Return (X, Y) of the center of cell containing provided text 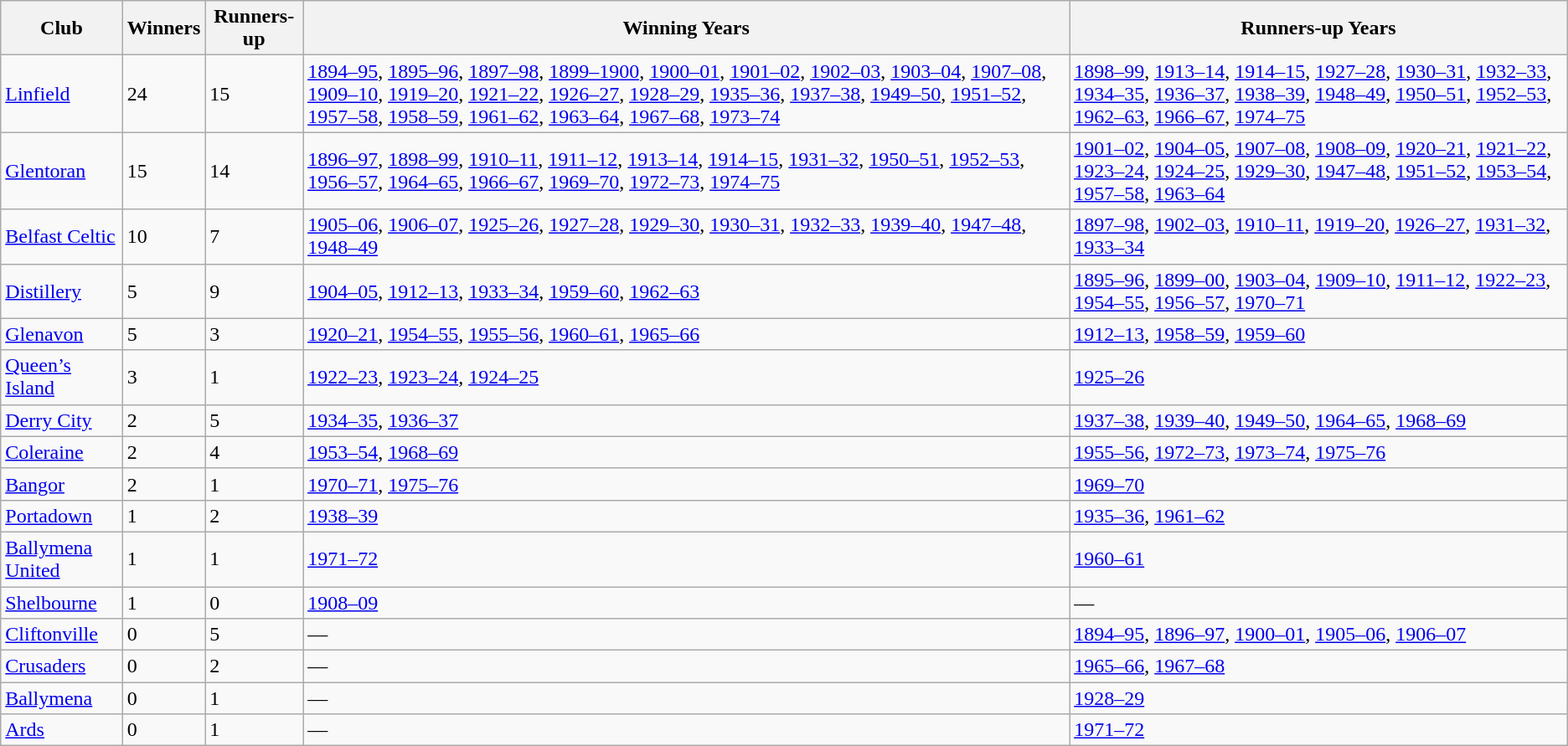
1938–39 (687, 516)
7 (255, 236)
1925–26 (1318, 377)
14 (255, 171)
Bangor (62, 484)
1937–38, 1939–40, 1949–50, 1964–65, 1968–69 (1318, 420)
1895–96, 1899–00, 1903–04, 1909–10, 1911–12, 1922–23, 1954–55, 1956–57, 1970–71 (1318, 291)
Distillery (62, 291)
1905–06, 1906–07, 1925–26, 1927–28, 1929–30, 1930–31, 1932–33, 1939–40, 1947–48, 1948–49 (687, 236)
1960–61 (1318, 559)
Ards (62, 730)
Queen’s Island (62, 377)
Runners-up (255, 28)
1920–21, 1954–55, 1955–56, 1960–61, 1965–66 (687, 334)
1901–02, 1904–05, 1907–08, 1908–09, 1920–21, 1921–22, 1923–24, 1924–25, 1929–30, 1947–48, 1951–52, 1953–54, 1957–58, 1963–64 (1318, 171)
Runners-up Years (1318, 28)
1894–95, 1896–97, 1900–01, 1905–06, 1906–07 (1318, 635)
10 (164, 236)
1934–35, 1936–37 (687, 420)
Ballymena United (62, 559)
1922–23, 1923–24, 1924–25 (687, 377)
Ballymena (62, 698)
1928–29 (1318, 698)
Linfield (62, 94)
Glenavon (62, 334)
1970–71, 1975–76 (687, 484)
9 (255, 291)
Winners (164, 28)
1897–98, 1902–03, 1910–11, 1919–20, 1926–27, 1931–32, 1933–34 (1318, 236)
Glentoran (62, 171)
Belfast Celtic (62, 236)
1908–09 (687, 602)
1969–70 (1318, 484)
1953–54, 1968–69 (687, 452)
1912–13, 1958–59, 1959–60 (1318, 334)
Crusaders (62, 666)
1955–56, 1972–73, 1973–74, 1975–76 (1318, 452)
24 (164, 94)
Derry City (62, 420)
1896–97, 1898–99, 1910–11, 1911–12, 1913–14, 1914–15, 1931–32, 1950–51, 1952–53, 1956–57, 1964–65, 1966–67, 1969–70, 1972–73, 1974–75 (687, 171)
Portadown (62, 516)
1904–05, 1912–13, 1933–34, 1959–60, 1962–63 (687, 291)
Club (62, 28)
1898–99, 1913–14, 1914–15, 1927–28, 1930–31, 1932–33, 1934–35, 1936–37, 1938–39, 1948–49, 1950–51, 1952–53, 1962–63, 1966–67, 1974–75 (1318, 94)
4 (255, 452)
1935–36, 1961–62 (1318, 516)
1965–66, 1967–68 (1318, 666)
Shelbourne (62, 602)
Cliftonville (62, 635)
Winning Years (687, 28)
Coleraine (62, 452)
